Find where the given text appears and provide that cell's center as (x, y) coordinate. 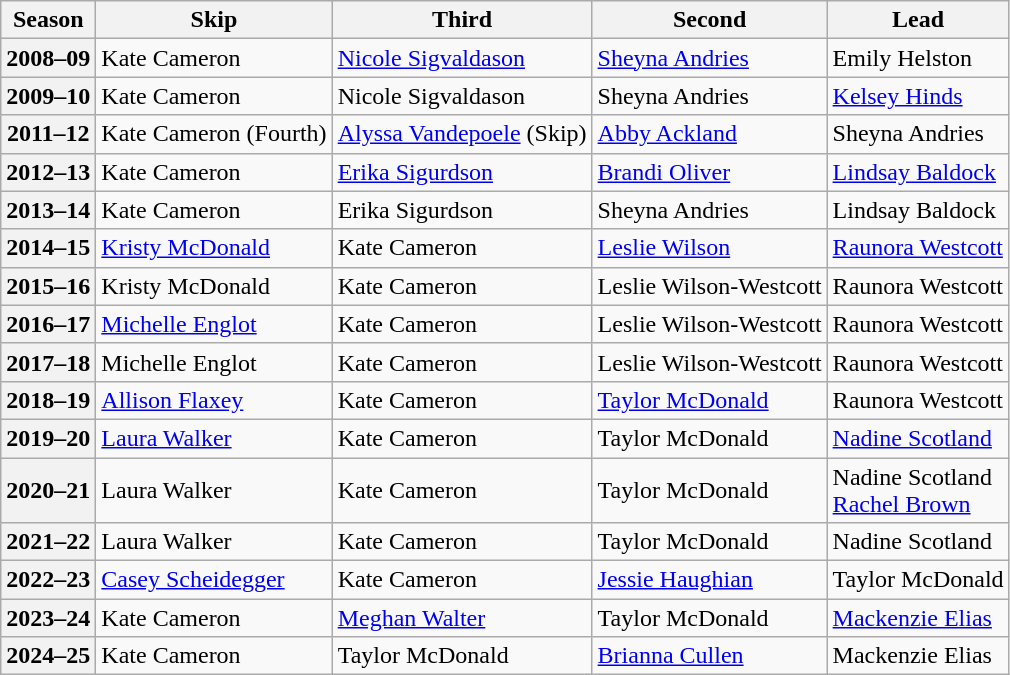
Brandi Oliver (710, 172)
2016–17 (48, 324)
2024–25 (48, 656)
Emily Helston (918, 58)
Nadine Scotland Rachel Brown (918, 490)
Jessie Haughian (710, 580)
2014–15 (48, 248)
2008–09 (48, 58)
Second (710, 20)
Abby Ackland (710, 134)
Season (48, 20)
Kate Cameron (Fourth) (214, 134)
2012–13 (48, 172)
2017–18 (48, 362)
Skip (214, 20)
2015–16 (48, 286)
Third (462, 20)
2013–14 (48, 210)
2023–24 (48, 618)
2011–12 (48, 134)
2009–10 (48, 96)
Alyssa Vandepoele (Skip) (462, 134)
Meghan Walter (462, 618)
Kelsey Hinds (918, 96)
Brianna Cullen (710, 656)
2021–22 (48, 542)
2022–23 (48, 580)
Leslie Wilson (710, 248)
2018–19 (48, 400)
Allison Flaxey (214, 400)
2020–21 (48, 490)
Casey Scheidegger (214, 580)
Lead (918, 20)
2019–20 (48, 438)
